Scan for the cell matching the given text and deliver its [x, y] coordinate at center. 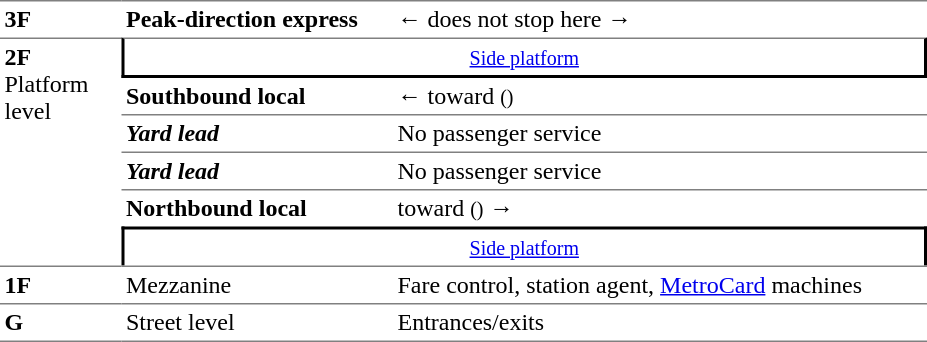
Mezzanine [258, 285]
Fare control, station agent, MetroCard machines [660, 285]
← does not stop here → [660, 19]
Entrances/exits [660, 322]
G [61, 322]
2FPlatform level [61, 152]
← toward () [660, 97]
Peak-direction express [258, 19]
3F [61, 19]
toward () → [660, 208]
Northbound local [258, 208]
1F [61, 285]
Street level [258, 322]
Southbound local [258, 97]
